Search for the cell housing the specified text and yield its (X, Y) center coordinate. 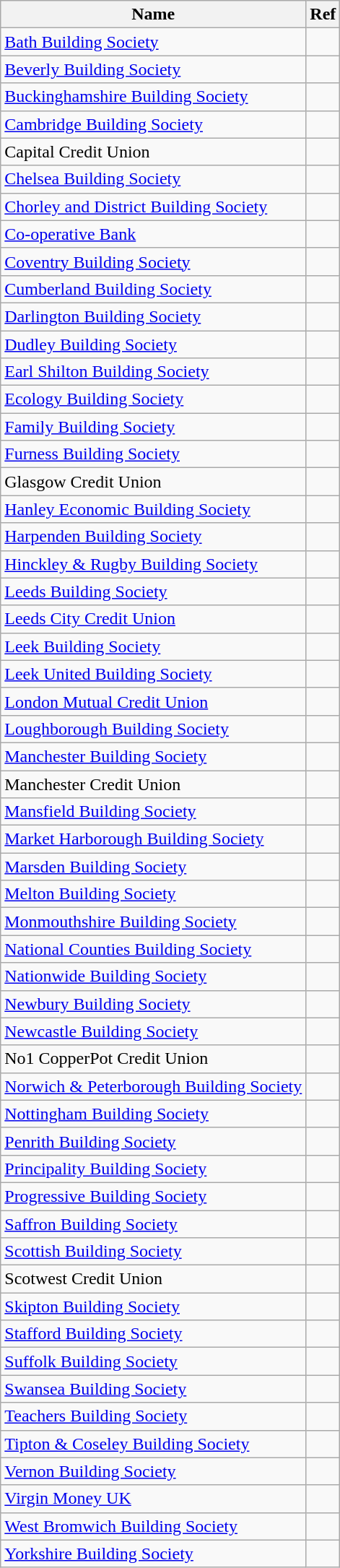
Newbury Building Society (153, 1004)
Leeds Building Society (153, 592)
Hinckley & Rugby Building Society (153, 564)
Earl Shilton Building Society (153, 372)
Virgin Money UK (153, 1499)
Bath Building Society (153, 42)
Progressive Building Society (153, 1196)
Mansfield Building Society (153, 812)
West Bromwich Building Society (153, 1526)
Teachers Building Society (153, 1416)
Scottish Building Society (153, 1252)
Saffron Building Society (153, 1224)
Leek United Building Society (153, 674)
Monmouthshire Building Society (153, 922)
Darlington Building Society (153, 316)
Co-operative Bank (153, 234)
Capital Credit Union (153, 152)
Nationwide Building Society (153, 976)
National Counties Building Society (153, 949)
Manchester Credit Union (153, 784)
Penrith Building Society (153, 1141)
Loughborough Building Society (153, 729)
Buckinghamshire Building Society (153, 97)
Cumberland Building Society (153, 289)
Principality Building Society (153, 1169)
Marsden Building Society (153, 867)
Skipton Building Society (153, 1307)
Vernon Building Society (153, 1471)
Glasgow Credit Union (153, 482)
Nottingham Building Society (153, 1114)
Norwich & Peterborough Building Society (153, 1086)
Cambridge Building Society (153, 124)
No1 CopperPot Credit Union (153, 1059)
Chorley and District Building Society (153, 207)
Yorkshire Building Society (153, 1554)
Leek Building Society (153, 646)
Ecology Building Society (153, 399)
Coventry Building Society (153, 261)
Manchester Building Society (153, 756)
Suffolk Building Society (153, 1361)
Tipton & Coseley Building Society (153, 1444)
Chelsea Building Society (153, 179)
Beverly Building Society (153, 69)
Newcastle Building Society (153, 1031)
Scotwest Credit Union (153, 1279)
Furness Building Society (153, 454)
Family Building Society (153, 427)
Ref (323, 14)
Market Harborough Building Society (153, 839)
Harpenden Building Society (153, 537)
Swansea Building Society (153, 1389)
Hanley Economic Building Society (153, 509)
Leeds City Credit Union (153, 619)
Melton Building Society (153, 894)
London Mutual Credit Union (153, 701)
Stafford Building Society (153, 1334)
Name (153, 14)
Dudley Building Society (153, 345)
